Extract the (x, y) coordinate from the center of the cell holding the provided text.  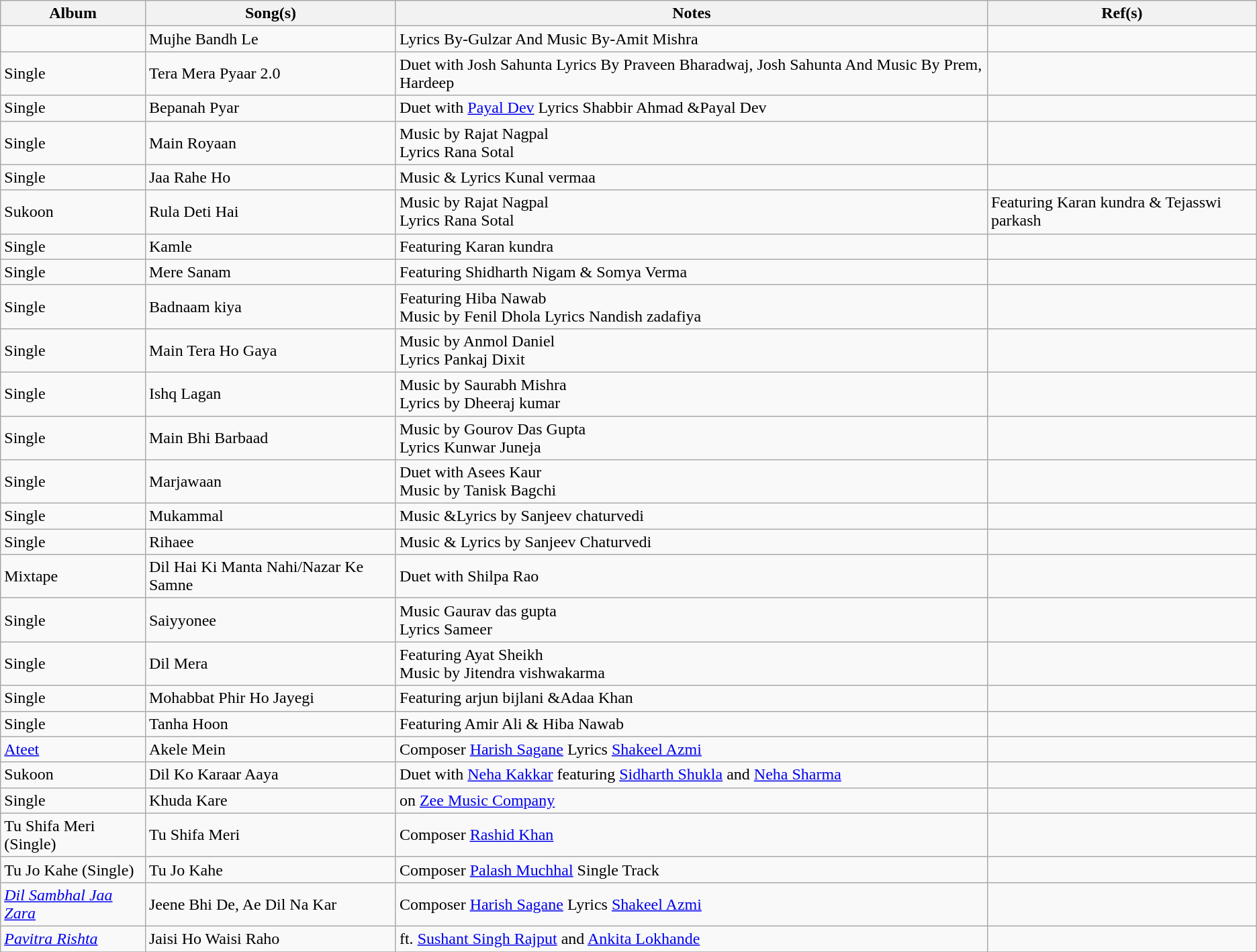
Jaa Rahe Ho (270, 177)
Akele Mein (270, 749)
Duet with Payal Dev Lyrics Shabbir Ahmad &Payal Dev (692, 108)
Duet with Asees KaurMusic by Tanisk Bagchi (692, 482)
Lyrics By-Gulzar And Music By-Amit Mishra (692, 39)
Bepanah Pyar (270, 108)
Ishq Lagan (270, 393)
Tera Mera Pyaar 2.0 (270, 74)
Rihaee (270, 542)
Music Gaurav das guptaLyrics Sameer (692, 620)
Featuring Karan kundra & Tejasswi parkash (1121, 212)
Main Royaan (270, 142)
Duet with Neha Kakkar featuring Sidharth Shukla and Neha Sharma (692, 775)
Notes (692, 13)
ft. Sushant Singh Rajput and Ankita Lokhande (692, 939)
Ref(s) (1121, 13)
Kamle (270, 246)
Pavitra Rishta (73, 939)
Mohabbat Phir Ho Jayegi (270, 698)
Featuring arjun bijlani &Adaa Khan (692, 698)
Music by Gourov Das GuptaLyrics Kunwar Juneja (692, 438)
Featuring Hiba NawabMusic by Fenil Dhola Lyrics Nandish zadafiya (692, 306)
Jeene Bhi De, Ae Dil Na Kar (270, 904)
Music by Saurabh MishraLyrics by Dheeraj kumar (692, 393)
Dil Mera (270, 663)
Tu Jo Kahe (Single) (73, 869)
Khuda Kare (270, 800)
Mujhe Bandh Le (270, 39)
Featuring Shidharth Nigam & Somya Verma (692, 272)
Duet with Josh Sahunta Lyrics By Praveen Bharadwaj, Josh Sahunta And Music By Prem, Hardeep (692, 74)
Mere Sanam (270, 272)
Duet with Shilpa Rao (692, 576)
Featuring Amir Ali & Hiba Nawab (692, 724)
Badnaam kiya (270, 306)
Music by Anmol DanielLyrics Pankaj Dixit (692, 350)
Dil Sambhal Jaa Zara (73, 904)
Marjawaan (270, 482)
Composer Palash Muchhal Single Track (692, 869)
Music & Lyrics by Sanjeev Chaturvedi (692, 542)
Ateet (73, 749)
Main Tera Ho Gaya (270, 350)
Featuring Ayat SheikhMusic by Jitendra vishwakarma (692, 663)
on Zee Music Company (692, 800)
Dil Hai Ki Manta Nahi/Nazar Ke Samne (270, 576)
Song(s) (270, 13)
Dil Ko Karaar Aaya (270, 775)
Composer Rashid Khan (692, 835)
Main Bhi Barbaad (270, 438)
Saiyyonee (270, 620)
Tu Shifa Meri (Single) (73, 835)
Rula Deti Hai (270, 212)
Music & Lyrics Kunal vermaa (692, 177)
Music &Lyrics by Sanjeev chaturvedi (692, 516)
Tu Shifa Meri (270, 835)
Mixtape (73, 576)
Tu Jo Kahe (270, 869)
Tanha Hoon (270, 724)
Album (73, 13)
Jaisi Ho Waisi Raho (270, 939)
Featuring Karan kundra (692, 246)
Mukammal (270, 516)
